From the cell containing the given text, extract its center point as [x, y] coordinate. 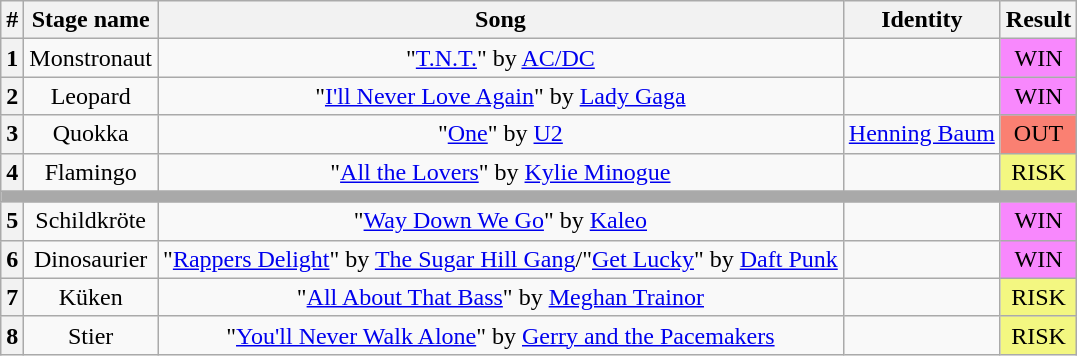
8 [12, 335]
1 [12, 58]
Quokka [91, 134]
"You'll Never Walk Alone" by Gerry and the Pacemakers [501, 335]
Stier [91, 335]
4 [12, 172]
3 [12, 134]
"All the Lovers" by Kylie Minogue [501, 172]
6 [12, 259]
"One" by U2 [501, 134]
7 [12, 297]
Result [1038, 20]
"All About That Bass" by Meghan Trainor [501, 297]
"T.N.T." by AC/DC [501, 58]
Leopard [91, 96]
OUT [1038, 134]
Monstronaut [91, 58]
Küken [91, 297]
Henning Baum [922, 134]
Schildkröte [91, 221]
"I'll Never Love Again" by Lady Gaga [501, 96]
Flamingo [91, 172]
Stage name [91, 20]
2 [12, 96]
# [12, 20]
5 [12, 221]
"Rappers Delight" by The Sugar Hill Gang/"Get Lucky" by Daft Punk [501, 259]
"Way Down We Go" by Kaleo [501, 221]
Identity [922, 20]
Song [501, 20]
Dinosaurier [91, 259]
